Return (x, y) of the center of cell containing provided text 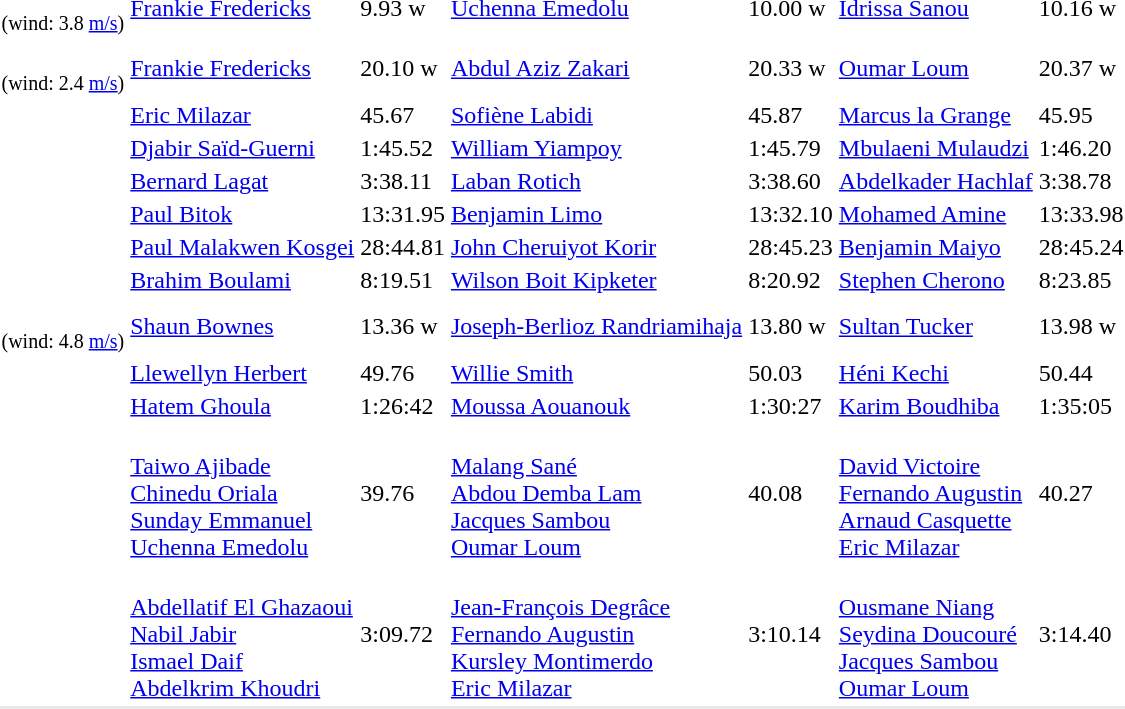
45.95 (1081, 115)
13.80 w (791, 326)
13.36 w (403, 326)
40.08 (791, 493)
(wind: 4.8 m/s) (63, 326)
8:20.92 (791, 280)
Mohamed Amine (936, 214)
Djabir Saïd-Guerni (242, 148)
28:45.24 (1081, 247)
50.03 (791, 373)
Mbulaeni Mulaudzi (936, 148)
Wilson Boit Kipketer (596, 280)
20.37 w (1081, 68)
Shaun Bownes (242, 326)
Jean-François DegrâceFernando AugustinKursley MontimerdoEric Milazar (596, 634)
Héni Kechi (936, 373)
Frankie Fredericks (242, 68)
3:38.60 (791, 181)
Brahim Boulami (242, 280)
Eric Milazar (242, 115)
Oumar Loum (936, 68)
(wind: 2.4 m/s) (63, 68)
45.67 (403, 115)
45.87 (791, 115)
Bernard Lagat (242, 181)
Karim Boudhiba (936, 406)
50.44 (1081, 373)
Abdellatif El GhazaouiNabil JabirIsmael DaifAbdelkrim Khoudri (242, 634)
8:23.85 (1081, 280)
Hatem Ghoula (242, 406)
Marcus la Grange (936, 115)
3:10.14 (791, 634)
Laban Rotich (596, 181)
40.27 (1081, 493)
Moussa Aouanouk (596, 406)
Benjamin Limo (596, 214)
13:31.95 (403, 214)
Joseph-Berlioz Randriamihaja (596, 326)
Paul Malakwen Kosgei (242, 247)
13:33.98 (1081, 214)
20.33 w (791, 68)
Llewellyn Herbert (242, 373)
Abdelkader Hachlaf (936, 181)
49.76 (403, 373)
1:30:27 (791, 406)
1:26:42 (403, 406)
13:32.10 (791, 214)
1:35:05 (1081, 406)
1:45.79 (791, 148)
Sofiène Labidi (596, 115)
1:45.52 (403, 148)
39.76 (403, 493)
3:38.11 (403, 181)
Paul Bitok (242, 214)
8:19.51 (403, 280)
Benjamin Maiyo (936, 247)
3:09.72 (403, 634)
28:45.23 (791, 247)
Willie Smith (596, 373)
20.10 w (403, 68)
1:46.20 (1081, 148)
Abdul Aziz Zakari (596, 68)
28:44.81 (403, 247)
Sultan Tucker (936, 326)
13.98 w (1081, 326)
3:38.78 (1081, 181)
William Yiampoy (596, 148)
David VictoireFernando AugustinArnaud CasquetteEric Milazar (936, 493)
Ousmane NiangSeydina DoucouréJacques SambouOumar Loum (936, 634)
John Cheruiyot Korir (596, 247)
Taiwo AjibadeChinedu OrialaSunday EmmanuelUchenna Emedolu (242, 493)
Malang SanéAbdou Demba LamJacques SambouOumar Loum (596, 493)
Stephen Cherono (936, 280)
3:14.40 (1081, 634)
